Extract the [X, Y] coordinate from the center of the cell holding the provided text.  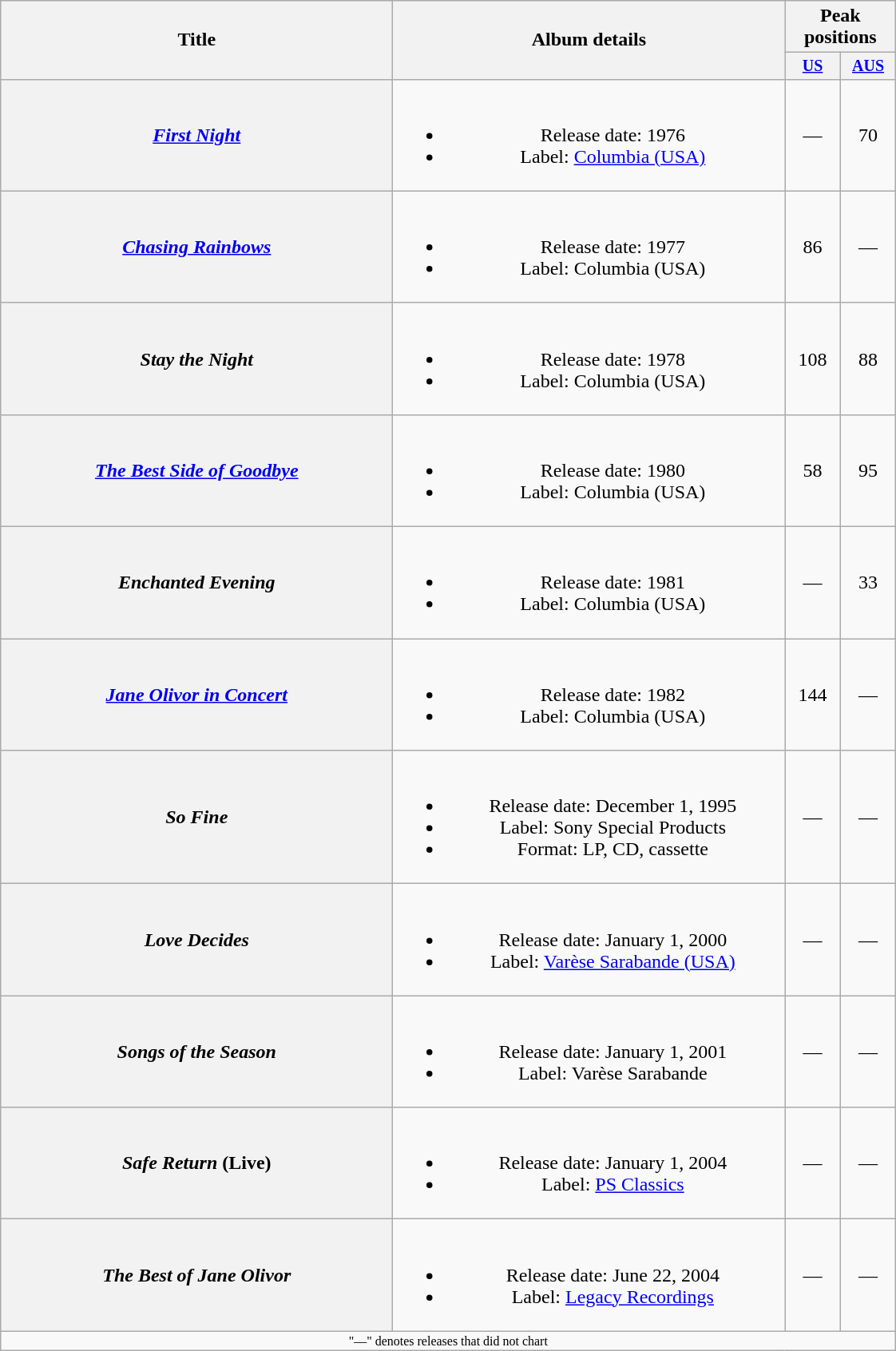
The Best of Jane Olivor [196, 1275]
US [813, 65]
Release date: 1981Label: Columbia (USA) [589, 583]
Release date: 1982Label: Columbia (USA) [589, 695]
95 [867, 470]
Release date: 1976Label: Columbia (USA) [589, 135]
Release date: June 22, 2004Label: Legacy Recordings [589, 1275]
Release date: January 1, 2001Label: Varèse Sarabande [589, 1052]
Release date: 1978Label: Columbia (USA) [589, 359]
The Best Side of Goodbye [196, 470]
Release date: December 1, 1995Label: Sony Special ProductsFormat: LP, CD, cassette [589, 818]
Safe Return (Live) [196, 1163]
So Fine [196, 818]
AUS [867, 65]
Release date: January 1, 2000Label: Varèse Sarabande (USA) [589, 940]
Peak positions [840, 27]
58 [813, 470]
144 [813, 695]
Love Decides [196, 940]
86 [813, 247]
88 [867, 359]
Release date: 1980Label: Columbia (USA) [589, 470]
Jane Olivor in Concert [196, 695]
70 [867, 135]
Title [196, 40]
Enchanted Evening [196, 583]
108 [813, 359]
Album details [589, 40]
First Night [196, 135]
Chasing Rainbows [196, 247]
Release date: 1977Label: Columbia (USA) [589, 247]
Songs of the Season [196, 1052]
Stay the Night [196, 359]
33 [867, 583]
Release date: January 1, 2004Label: PS Classics [589, 1163]
"—" denotes releases that did not chart [449, 1341]
